Find where the given text appears and provide that cell's center as (x, y) coordinate. 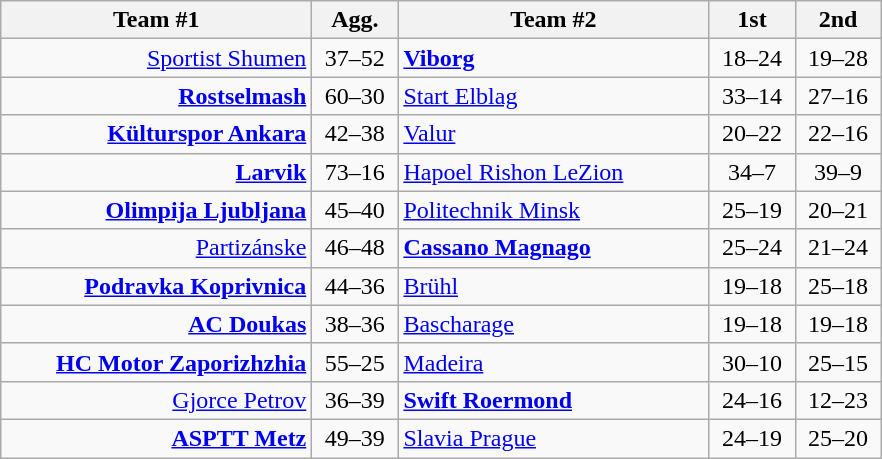
21–24 (838, 248)
Larvik (156, 172)
AC Doukas (156, 324)
Partizánske (156, 248)
19–28 (838, 58)
ASPTT Metz (156, 438)
37–52 (355, 58)
Team #2 (554, 20)
55–25 (355, 362)
Hapoel Rishon LeZion (554, 172)
2nd (838, 20)
Viborg (554, 58)
38–36 (355, 324)
Team #1 (156, 20)
HC Motor Zaporizhzhia (156, 362)
22–16 (838, 134)
25–20 (838, 438)
24–19 (752, 438)
25–24 (752, 248)
25–19 (752, 210)
44–36 (355, 286)
46–48 (355, 248)
34–7 (752, 172)
Madeira (554, 362)
60–30 (355, 96)
12–23 (838, 400)
42–38 (355, 134)
Slavia Prague (554, 438)
Start Elblag (554, 96)
25–15 (838, 362)
39–9 (838, 172)
Valur (554, 134)
Politechnik Minsk (554, 210)
Külturspor Ankara (156, 134)
33–14 (752, 96)
45–40 (355, 210)
1st (752, 20)
25–18 (838, 286)
Rostselmash (156, 96)
36–39 (355, 400)
Swift Roermond (554, 400)
Agg. (355, 20)
20–21 (838, 210)
Olimpija Ljubljana (156, 210)
18–24 (752, 58)
Podravka Koprivnica (156, 286)
Brühl (554, 286)
Cassano Magnago (554, 248)
24–16 (752, 400)
Bascharage (554, 324)
20–22 (752, 134)
30–10 (752, 362)
27–16 (838, 96)
73–16 (355, 172)
49–39 (355, 438)
Sportist Shumen (156, 58)
Gjorce Petrov (156, 400)
